Locate the cell with the specified text and output its [x, y] center coordinate. 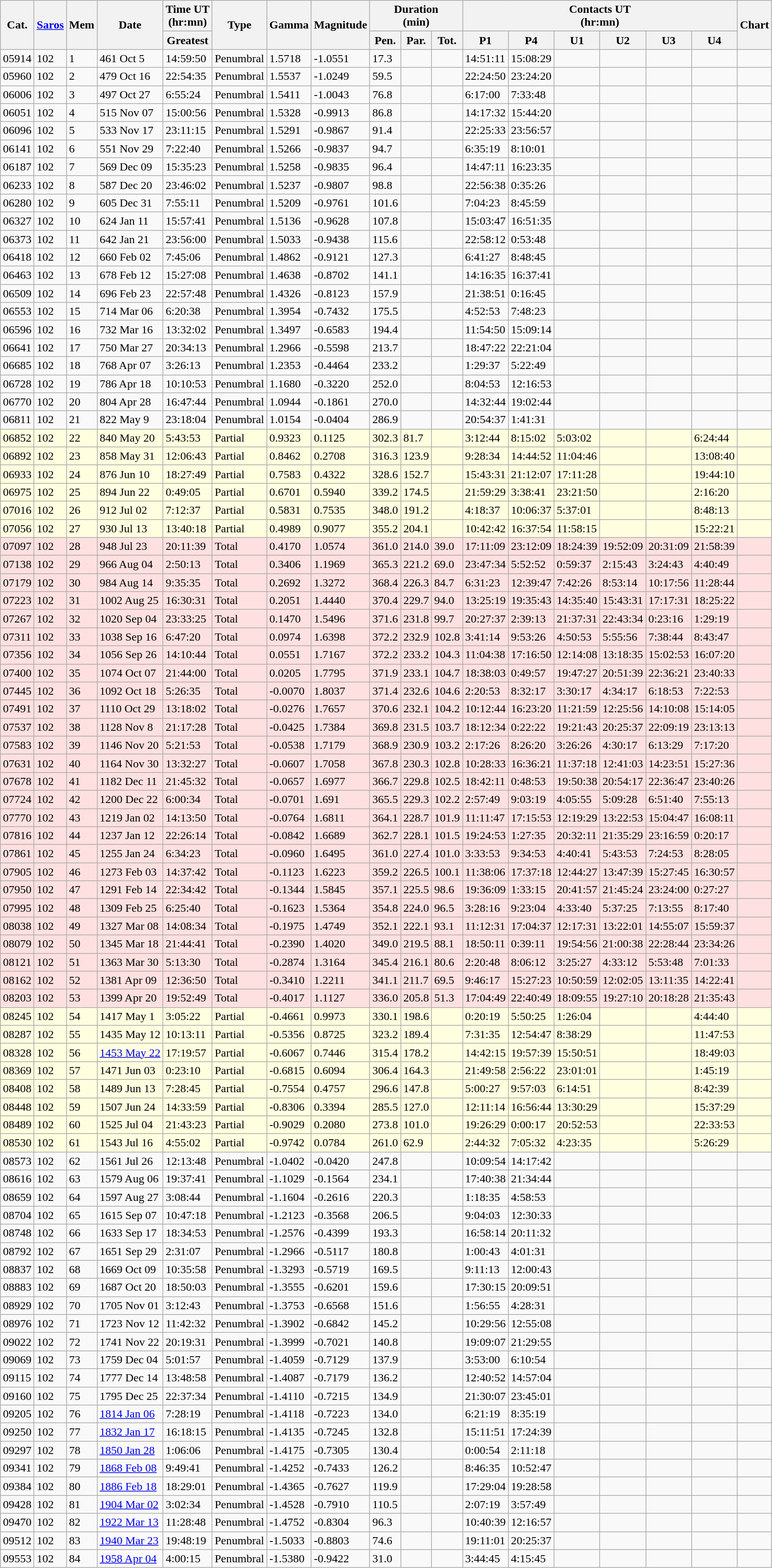
06280 [17, 203]
08245 [17, 1016]
14:17:42 [531, 1161]
140.8 [385, 1341]
12:25:56 [623, 709]
127.3 [385, 257]
159.6 [385, 1287]
3:33:53 [486, 854]
-0.7910 [340, 1504]
7:55:13 [715, 799]
21:38:51 [486, 293]
1579 Aug 06 [130, 1179]
984 Aug 14 [130, 583]
189.4 [416, 1034]
1.8037 [340, 691]
17:17:31 [668, 601]
8 [82, 185]
1.1127 [340, 998]
17:30:15 [486, 1287]
-0.7554 [289, 1088]
228.7 [416, 817]
55 [82, 1034]
14:47:11 [486, 167]
7:17:20 [715, 745]
1327 Mar 08 [130, 926]
8:32:17 [531, 691]
0.0784 [340, 1143]
07267 [17, 619]
6:10:54 [531, 1360]
5:55:56 [623, 637]
357.1 [385, 890]
4:15:45 [531, 1559]
1832 Jan 17 [130, 1432]
51 [82, 962]
2:44:32 [486, 1143]
1255 Jan 24 [130, 854]
81 [82, 1504]
09022 [17, 1341]
10:12:44 [486, 709]
10:40:39 [486, 1522]
10:13:11 [187, 1034]
2:31:07 [187, 1251]
-0.9913 [340, 113]
10:52:47 [531, 1468]
08837 [17, 1269]
77 [82, 1432]
16:07:20 [715, 655]
1363 Mar 30 [130, 962]
22:54:35 [187, 76]
1309 Feb 25 [130, 908]
09428 [17, 1504]
1.5266 [289, 149]
1.2211 [340, 980]
13:32:27 [187, 763]
18:50:03 [187, 1287]
38 [82, 727]
948 Jul 23 [130, 547]
08704 [17, 1215]
2:16:20 [715, 492]
22:28:44 [668, 944]
229.3 [416, 799]
-0.9438 [340, 239]
1687 Oct 20 [130, 1287]
11 [82, 239]
20:54:37 [486, 420]
296.6 [385, 1088]
94.0 [447, 601]
348.0 [385, 510]
-1.5033 [289, 1540]
6:24:44 [715, 438]
1056 Sep 26 [130, 655]
0.9323 [289, 438]
45 [82, 854]
15:09:14 [531, 330]
31 [82, 601]
1.5209 [289, 203]
1.5718 [289, 58]
20:27:37 [486, 619]
-0.9422 [340, 1559]
21:58:39 [715, 547]
11:04:38 [486, 655]
0.0551 [289, 655]
94.7 [385, 149]
84.7 [447, 583]
145.2 [385, 1323]
330.1 [385, 1016]
6:18:53 [668, 691]
9:53:26 [531, 637]
-0.4661 [289, 1016]
0:00:17 [531, 1125]
371.6 [385, 619]
894 Jun 22 [130, 492]
36 [82, 691]
23:11:15 [187, 131]
21:00:38 [623, 944]
18:12:34 [486, 727]
12:11:14 [486, 1107]
U3 [668, 40]
16:30:57 [715, 872]
07016 [17, 510]
07583 [17, 745]
15:27:45 [668, 872]
46 [82, 872]
06728 [17, 384]
1381 Apr 09 [130, 980]
-0.1344 [289, 890]
88.1 [447, 944]
2:50:13 [187, 565]
84 [82, 1559]
15:27:36 [715, 763]
3:05:22 [187, 1016]
08883 [17, 1287]
08448 [17, 1107]
07138 [17, 565]
20 [82, 402]
660 Feb 02 [130, 257]
80 [82, 1486]
06685 [17, 366]
5:37:25 [623, 908]
5:50:25 [531, 1016]
16:37:54 [531, 529]
352.1 [385, 926]
-0.7223 [340, 1414]
119.9 [385, 1486]
8:06:12 [531, 962]
10:09:54 [486, 1161]
-0.0842 [289, 836]
1.4440 [340, 601]
7:42:26 [577, 583]
Time UT(hr:mn) [187, 16]
2:56:22 [531, 1070]
3:30:17 [577, 691]
23:45:01 [531, 1396]
1.3164 [340, 962]
0.9973 [340, 1016]
-1.3999 [289, 1341]
1814 Jan 06 [130, 1414]
21:35:43 [715, 998]
0:35:26 [531, 185]
227.4 [416, 854]
6:35:19 [486, 149]
101.9 [447, 817]
7:24:53 [668, 854]
16:47:44 [187, 402]
4:01:31 [531, 1251]
0:59:37 [577, 565]
14:35:40 [577, 601]
21:44:41 [187, 944]
-0.7215 [340, 1396]
31.0 [385, 1559]
Par. [416, 40]
6:17:00 [486, 94]
9:49:41 [187, 1468]
6:51:40 [668, 799]
12:44:27 [577, 872]
147.8 [416, 1088]
3:25:27 [577, 962]
4:55:02 [187, 1143]
198.6 [416, 1016]
06852 [17, 438]
164.3 [416, 1070]
127.0 [416, 1107]
21:12:07 [531, 474]
3:26:26 [577, 745]
9:57:03 [531, 1088]
23:24:00 [668, 890]
0.1125 [340, 438]
858 May 31 [130, 456]
07816 [17, 836]
1:33:15 [531, 890]
14:57:04 [531, 1378]
20:52:53 [577, 1125]
07445 [17, 691]
0:49:05 [187, 492]
7:28:19 [187, 1414]
-0.0701 [289, 799]
23:21:50 [577, 492]
08792 [17, 1251]
157.9 [385, 293]
3:57:49 [531, 1504]
08121 [17, 962]
8:26:20 [531, 745]
72 [82, 1341]
18:34:53 [187, 1233]
6:34:23 [187, 854]
11:28:44 [715, 583]
11:58:15 [577, 529]
-0.3568 [340, 1215]
P4 [531, 40]
786 Apr 18 [130, 384]
1.6398 [340, 637]
Magnitude [340, 25]
70 [82, 1305]
07950 [17, 890]
8:04:53 [486, 384]
13:40:18 [187, 529]
1.5496 [340, 619]
0.1470 [289, 619]
06933 [17, 474]
0.0205 [289, 673]
0:39:11 [531, 944]
-1.2966 [289, 1251]
-1.4528 [289, 1504]
10:06:37 [531, 510]
U1 [577, 40]
30 [82, 583]
1777 Dec 14 [130, 1378]
06641 [17, 348]
51.3 [447, 998]
5:09:28 [623, 799]
96.4 [385, 167]
20:34:13 [187, 348]
1020 Sep 04 [130, 619]
515 Nov 07 [130, 113]
-0.1861 [340, 402]
-0.0960 [289, 854]
1074 Oct 07 [130, 673]
4:52:53 [486, 312]
9:04:03 [486, 1215]
09160 [17, 1396]
62.9 [416, 1143]
40 [82, 763]
624 Jan 11 [130, 221]
-1.0551 [340, 58]
13:11:35 [668, 980]
3:53:00 [486, 1360]
5:13:30 [187, 962]
7 [82, 167]
4 [82, 113]
12 [82, 257]
-0.9761 [340, 203]
1237 Jan 12 [130, 836]
-0.6583 [340, 330]
193.3 [385, 1233]
371.9 [385, 673]
1.5237 [289, 185]
07770 [17, 817]
369.8 [385, 727]
5:22:49 [531, 366]
-0.9837 [340, 149]
05914 [17, 58]
23:12:09 [531, 547]
19:26:29 [486, 1125]
3:12:44 [486, 438]
58 [82, 1088]
21:43:23 [187, 1125]
Chart [754, 25]
08530 [17, 1143]
07311 [17, 637]
12:39:47 [531, 583]
-1.1604 [289, 1197]
6:00:34 [187, 799]
1561 Jul 26 [130, 1161]
1200 Dec 22 [130, 799]
366.7 [385, 781]
07223 [17, 601]
15:22:21 [715, 529]
216.1 [416, 962]
13:18:02 [187, 709]
6:13:29 [668, 745]
110.5 [385, 1504]
1.1969 [340, 565]
-0.8304 [340, 1522]
17:24:39 [531, 1432]
60 [82, 1125]
1.6977 [340, 781]
104.3 [447, 655]
8:53:14 [623, 583]
15:37:29 [715, 1107]
66 [82, 1233]
1002 Aug 25 [130, 601]
104.7 [447, 673]
204.1 [416, 529]
-1.3753 [289, 1305]
804 Apr 28 [130, 402]
16:56:44 [531, 1107]
06373 [17, 239]
09115 [17, 1378]
Cat. [17, 25]
1092 Oct 18 [130, 691]
4:30:17 [623, 745]
14 [82, 293]
3:08:44 [187, 1197]
20:19:31 [187, 1341]
220.3 [385, 1197]
6:14:51 [577, 1088]
20:09:51 [531, 1287]
2:20:53 [486, 691]
09205 [17, 1414]
-0.2390 [289, 944]
22:40:49 [531, 998]
19:44:10 [715, 474]
17:29:04 [486, 1486]
247.8 [385, 1161]
08038 [17, 926]
339.2 [385, 492]
20:41:57 [577, 890]
1.5411 [289, 94]
12:55:08 [531, 1323]
8:10:01 [531, 149]
225.5 [416, 890]
23 [82, 456]
7:12:37 [187, 510]
714 Mar 06 [130, 312]
9:23:04 [531, 908]
19:48:19 [187, 1540]
0.2692 [289, 583]
53 [82, 998]
17:11:09 [486, 547]
08929 [17, 1305]
234.1 [385, 1179]
4:34:17 [623, 691]
05960 [17, 76]
1507 Jun 24 [130, 1107]
62 [82, 1161]
17:11:28 [577, 474]
16:23:20 [531, 709]
17:04:49 [486, 998]
23:40:33 [715, 673]
11:37:18 [577, 763]
-0.4464 [340, 366]
1435 May 12 [130, 1034]
25 [82, 492]
2:17:26 [486, 745]
19:09:07 [486, 1341]
07356 [17, 655]
5:53:48 [668, 962]
1795 Dec 25 [130, 1396]
23:13:13 [715, 727]
50 [82, 944]
194.4 [385, 330]
U4 [715, 40]
22:37:34 [187, 1396]
0.4757 [340, 1088]
18:47:22 [486, 348]
22 [82, 438]
1.5258 [289, 167]
39.0 [447, 547]
09384 [17, 1486]
22:26:14 [187, 836]
11:11:47 [486, 817]
1038 Sep 16 [130, 637]
-0.6568 [340, 1305]
U2 [623, 40]
1:26:04 [577, 1016]
17:19:57 [187, 1052]
1.6689 [340, 836]
0:22:22 [531, 727]
-0.6842 [340, 1323]
69.0 [447, 565]
21:35:29 [623, 836]
18:38:03 [486, 673]
0.2051 [289, 601]
16:51:35 [531, 221]
17:15:53 [531, 817]
1.6223 [340, 872]
19:54:56 [577, 944]
23:18:04 [187, 420]
74 [82, 1378]
7:04:23 [486, 203]
44 [82, 836]
13:18:35 [623, 655]
9:34:53 [531, 854]
20:18:28 [668, 998]
93.1 [447, 926]
06051 [17, 113]
345.4 [385, 962]
-0.8702 [340, 275]
5:00:27 [486, 1088]
9:35:35 [187, 583]
39 [82, 745]
130.4 [385, 1450]
3:28:16 [486, 908]
23:34:26 [715, 944]
15:27:23 [531, 980]
06509 [17, 293]
0.4170 [289, 547]
1.4862 [289, 257]
14:59:50 [187, 58]
0.3394 [340, 1107]
Pen. [385, 40]
1128 Nov 8 [130, 727]
1.7058 [340, 763]
09470 [17, 1522]
107.8 [385, 221]
13:32:02 [187, 330]
10:10:53 [187, 384]
370.4 [385, 601]
1:18:35 [486, 1197]
14:44:52 [531, 456]
7:33:48 [531, 94]
1.5328 [289, 113]
15:02:53 [668, 655]
47 [82, 890]
180.8 [385, 1251]
14:13:50 [187, 817]
1.5291 [289, 131]
5:37:01 [577, 510]
22:24:50 [486, 76]
642 Jan 21 [130, 239]
1759 Dec 04 [130, 1360]
232.1 [416, 709]
Gamma [289, 25]
73 [82, 1360]
876 Jun 10 [130, 474]
137.9 [385, 1360]
16:36:21 [531, 763]
364.1 [385, 817]
1.7795 [340, 673]
912 Jul 02 [130, 510]
82 [82, 1522]
1:06:06 [187, 1450]
16:23:35 [531, 167]
-0.2874 [289, 962]
1543 Jul 16 [130, 1143]
7:48:23 [531, 312]
Tot. [447, 40]
15:44:20 [531, 113]
341.1 [385, 980]
141.1 [385, 275]
-1.2123 [289, 1215]
1219 Jan 02 [130, 817]
-1.4365 [289, 1486]
6:47:20 [187, 637]
11:38:06 [486, 872]
32 [82, 619]
6:25:40 [187, 908]
08976 [17, 1323]
1.2966 [289, 348]
11:12:31 [486, 926]
23:01:01 [577, 1070]
12:16:57 [531, 1522]
21:44:00 [187, 673]
1110 Oct 29 [130, 709]
-0.9742 [289, 1143]
8:48:45 [531, 257]
229.8 [416, 781]
966 Aug 04 [130, 565]
229.7 [416, 601]
12:19:29 [577, 817]
12:36:50 [187, 980]
14:51:11 [486, 58]
4:00:15 [187, 1559]
102.5 [447, 781]
9:11:13 [486, 1269]
1.0574 [340, 547]
1669 Oct 09 [130, 1269]
4:40:41 [577, 854]
0:23:16 [668, 619]
8:15:02 [531, 438]
19:27:10 [623, 998]
08489 [17, 1125]
22:43:34 [623, 619]
13:22:53 [623, 817]
6:41:27 [486, 257]
13 [82, 275]
08162 [17, 980]
101.5 [447, 836]
69.5 [447, 980]
286.9 [385, 420]
214.0 [416, 547]
21:17:28 [187, 727]
370.6 [385, 709]
06553 [17, 312]
1:45:19 [715, 1070]
1525 Jul 04 [130, 1125]
08616 [17, 1179]
228.1 [416, 836]
12:40:52 [486, 1378]
17:40:38 [486, 1179]
35 [82, 673]
4:33:12 [623, 962]
1146 Nov 20 [130, 745]
14:55:07 [668, 926]
09512 [17, 1540]
750 Mar 27 [130, 348]
3:02:34 [187, 1504]
15:14:05 [715, 709]
12:13:48 [187, 1161]
1.6811 [340, 817]
4:58:53 [531, 1197]
14:42:15 [486, 1052]
19:57:39 [531, 1052]
7:22:53 [715, 691]
4:23:35 [577, 1143]
-0.9835 [340, 167]
213.7 [385, 348]
226.3 [416, 583]
09341 [17, 1468]
8:38:29 [577, 1034]
08573 [17, 1161]
134.0 [385, 1414]
232.9 [416, 637]
551 Nov 29 [130, 149]
1868 Feb 08 [130, 1468]
23:56:00 [187, 239]
0:20:19 [486, 1016]
78 [82, 1450]
1940 Mar 23 [130, 1540]
0.7446 [340, 1052]
8:45:59 [531, 203]
18:42:11 [486, 781]
2:07:19 [486, 1504]
2:57:49 [486, 799]
102.2 [447, 799]
37 [82, 709]
-0.8803 [340, 1540]
-0.3220 [340, 384]
18:50:11 [486, 944]
2:15:43 [623, 565]
12:00:43 [531, 1269]
367.8 [385, 763]
09250 [17, 1432]
22:34:42 [187, 890]
P1 [486, 40]
175.5 [385, 312]
1.3272 [340, 583]
126.2 [385, 1468]
1615 Sep 07 [130, 1215]
14:08:34 [187, 926]
328.6 [385, 474]
371.4 [385, 691]
08748 [17, 1233]
8:46:35 [486, 1468]
19:52:49 [187, 998]
0:49:57 [531, 673]
1:41:31 [531, 420]
80.6 [447, 962]
1705 Nov 01 [130, 1305]
-0.5117 [340, 1251]
206.5 [385, 1215]
0.6701 [289, 492]
15:04:47 [668, 817]
768 Apr 07 [130, 366]
221.2 [416, 565]
16:08:11 [715, 817]
-0.7433 [340, 1468]
0.4989 [289, 529]
06418 [17, 257]
11:04:46 [577, 456]
08203 [17, 998]
-0.0425 [289, 727]
08287 [17, 1034]
21:37:31 [577, 619]
14:22:41 [715, 980]
07056 [17, 529]
1922 Mar 13 [130, 1522]
0:48:53 [531, 781]
219.5 [416, 944]
1.0944 [289, 402]
1399 Apr 20 [130, 998]
23:33:25 [187, 619]
-0.0538 [289, 745]
1850 Jan 28 [130, 1450]
11:54:50 [486, 330]
19:36:09 [486, 890]
42 [82, 799]
-0.5356 [289, 1034]
14:16:35 [486, 275]
-0.5719 [340, 1269]
16 [82, 330]
22:56:38 [486, 185]
1.5033 [289, 239]
605 Dec 31 [130, 203]
0.4322 [340, 474]
71 [82, 1323]
587 Dec 20 [130, 185]
-0.7245 [340, 1432]
4:44:40 [715, 1016]
233.1 [416, 673]
Saros [50, 25]
-0.4017 [289, 998]
1:27:35 [531, 836]
-0.7627 [340, 1486]
06975 [17, 492]
365.5 [385, 799]
19:21:43 [577, 727]
20:51:39 [623, 673]
17:16:50 [531, 655]
10:50:59 [577, 980]
23:24:20 [531, 76]
302.3 [385, 438]
336.0 [385, 998]
23:40:26 [715, 781]
12:14:08 [577, 655]
69 [82, 1287]
1.5364 [340, 908]
822 May 9 [130, 420]
1291 Feb 14 [130, 890]
362.7 [385, 836]
-1.3902 [289, 1323]
-1.4087 [289, 1378]
Greatest [187, 40]
-0.7179 [340, 1378]
-0.7305 [340, 1450]
06096 [17, 131]
08408 [17, 1088]
306.4 [385, 1070]
0.5940 [340, 492]
74.6 [385, 1540]
19:52:09 [623, 547]
0.8462 [289, 456]
349.0 [385, 944]
52 [82, 980]
07400 [17, 673]
-1.4175 [289, 1450]
0.3406 [289, 565]
5:21:53 [187, 745]
96.3 [385, 1522]
07491 [17, 709]
12:06:43 [187, 456]
104.2 [447, 709]
3:44:45 [486, 1559]
06596 [17, 330]
1.3497 [289, 330]
696 Feb 23 [130, 293]
2:39:13 [531, 619]
22:57:48 [187, 293]
14:10:08 [668, 709]
10 [82, 221]
07678 [17, 781]
09553 [17, 1559]
2:20:48 [486, 962]
100.1 [447, 872]
Mem [82, 25]
18:24:39 [577, 547]
6:31:23 [486, 583]
76.8 [385, 94]
1.691 [340, 799]
5:01:57 [187, 1360]
-0.5598 [340, 348]
0.7535 [340, 510]
224.0 [416, 908]
34 [82, 655]
479 Oct 16 [130, 76]
06187 [17, 167]
-0.7432 [340, 312]
-1.5380 [289, 1559]
19:02:44 [531, 402]
23:16:59 [668, 836]
17.3 [385, 58]
1453 May 22 [130, 1052]
3:38:41 [531, 492]
-1.4752 [289, 1522]
1471 Jun 03 [130, 1070]
-0.6067 [289, 1052]
1723 Nov 12 [130, 1323]
230.9 [416, 745]
151.6 [385, 1305]
-0.1564 [340, 1179]
0.6094 [340, 1070]
22:25:33 [486, 131]
-0.7021 [340, 1341]
22:58:12 [486, 239]
11:21:59 [577, 709]
9 [82, 203]
12:02:05 [623, 980]
33 [82, 637]
98.8 [385, 185]
3:41:14 [486, 637]
15:57:41 [187, 221]
13:48:58 [187, 1378]
59 [82, 1107]
1633 Sep 17 [130, 1233]
8:35:19 [531, 1414]
11:28:48 [187, 1522]
13:22:01 [623, 926]
7:13:55 [668, 908]
6:55:24 [187, 94]
5:26:35 [187, 691]
1.5537 [289, 76]
10:29:56 [486, 1323]
7:22:40 [187, 149]
0.5831 [289, 510]
103.7 [447, 727]
-0.9121 [340, 257]
15:27:08 [187, 275]
678 Feb 12 [130, 275]
104.6 [447, 691]
21 [82, 420]
06327 [17, 221]
8:28:05 [715, 854]
06463 [17, 275]
1 [82, 58]
7:05:32 [531, 1143]
Contacts UT(hr:mn) [600, 16]
21:45:32 [187, 781]
21:30:07 [486, 1396]
16:58:14 [486, 1233]
41 [82, 781]
-0.9867 [340, 131]
13:47:39 [623, 872]
-1.0249 [340, 76]
91.4 [385, 131]
19:11:01 [486, 1540]
0:23:10 [187, 1070]
355.2 [385, 529]
23:47:34 [486, 565]
20:11:32 [531, 1233]
222.1 [416, 926]
226.5 [416, 872]
5:52:52 [531, 565]
10:35:58 [187, 1269]
1.7657 [340, 709]
18:29:01 [187, 1486]
6:20:38 [187, 312]
7:31:35 [486, 1034]
115.6 [385, 239]
5:26:29 [715, 1143]
211.7 [416, 980]
840 May 20 [130, 438]
6 [82, 149]
4:18:37 [486, 510]
20:54:17 [623, 781]
4:05:55 [577, 799]
21:49:58 [486, 1070]
1:29:37 [486, 366]
4:33:40 [577, 908]
12:30:33 [531, 1215]
0.7583 [289, 474]
-0.0070 [289, 691]
-1.3293 [289, 1269]
270.0 [385, 402]
4:28:31 [531, 1305]
-0.8306 [289, 1107]
20:11:39 [187, 547]
18:09:55 [577, 998]
1.7167 [340, 655]
10:17:56 [668, 583]
1.5845 [340, 890]
132.8 [385, 1432]
-0.0404 [340, 420]
10:28:33 [486, 763]
57 [82, 1070]
15:08:29 [531, 58]
18 [82, 366]
315.4 [385, 1052]
7:01:33 [715, 962]
12:54:47 [531, 1034]
81.7 [416, 438]
4:40:49 [715, 565]
19:47:27 [577, 673]
19:24:53 [486, 836]
Type [239, 25]
285.5 [385, 1107]
0.9077 [340, 529]
-1.4252 [289, 1468]
06770 [17, 402]
06892 [17, 456]
23:56:57 [531, 131]
79 [82, 1468]
1:29:19 [715, 619]
15:59:37 [715, 926]
7:55:11 [187, 203]
-0.1123 [289, 872]
11:42:32 [187, 1323]
123.9 [416, 456]
1.7179 [340, 745]
12:17:31 [577, 926]
-0.7129 [340, 1360]
1:00:43 [486, 1251]
1741 Nov 22 [130, 1341]
-1.2576 [289, 1233]
54 [82, 1016]
3:12:43 [187, 1305]
13:30:29 [577, 1107]
368.9 [385, 745]
5:03:02 [577, 438]
1651 Sep 29 [130, 1251]
16:18:15 [187, 1432]
1.6495 [340, 854]
-0.4399 [340, 1233]
07905 [17, 872]
26 [82, 510]
13:25:19 [486, 601]
21:29:55 [531, 1341]
48 [82, 908]
20:32:11 [577, 836]
-0.1623 [289, 908]
461 Oct 5 [130, 58]
-0.0764 [289, 817]
4:50:53 [577, 637]
-1.0402 [289, 1161]
29 [82, 565]
15 [82, 312]
15:03:47 [486, 221]
134.9 [385, 1396]
09297 [17, 1450]
5 [82, 131]
12:16:53 [531, 384]
65 [82, 1215]
07861 [17, 854]
0:53:48 [531, 239]
07097 [17, 547]
1.2353 [289, 366]
368.4 [385, 583]
1.4638 [289, 275]
-1.4135 [289, 1432]
101.6 [385, 203]
1164 Nov 30 [130, 763]
75 [82, 1396]
0:27:27 [715, 890]
1.4749 [340, 926]
86.8 [385, 113]
96.5 [447, 908]
-0.9628 [340, 221]
7:38:44 [668, 637]
191.2 [416, 510]
22:36:21 [668, 673]
232.6 [416, 691]
16:30:31 [187, 601]
231.8 [416, 619]
15:35:23 [187, 167]
22:21:04 [531, 348]
3 [82, 94]
1345 Mar 18 [130, 944]
323.2 [385, 1034]
18:27:49 [187, 474]
08659 [17, 1197]
14:23:51 [668, 763]
17:04:37 [531, 926]
22:36:47 [668, 781]
22:33:53 [715, 1125]
12:41:03 [623, 763]
14:17:32 [486, 113]
19:28:58 [531, 1486]
61 [82, 1143]
23:46:02 [187, 185]
497 Oct 27 [130, 94]
21:45:24 [623, 890]
3:26:13 [187, 366]
569 Dec 09 [130, 167]
21:59:29 [486, 492]
273.8 [385, 1125]
-1.4118 [289, 1414]
9:28:34 [486, 456]
27 [82, 529]
103.2 [447, 745]
14:10:44 [187, 655]
-0.6201 [340, 1287]
0:20:17 [715, 836]
205.8 [416, 998]
-1.0043 [340, 94]
10:47:18 [187, 1215]
06233 [17, 185]
1.4326 [289, 293]
930 Jul 13 [130, 529]
8:17:40 [715, 908]
7:45:06 [187, 257]
-0.0657 [289, 781]
15:11:51 [486, 1432]
06006 [17, 94]
17:37:18 [531, 872]
19:50:38 [577, 781]
2 [82, 76]
-0.0420 [340, 1161]
83 [82, 1540]
136.2 [385, 1378]
6:21:19 [486, 1414]
-1.3555 [289, 1287]
1.7384 [340, 727]
18:49:03 [715, 1052]
169.5 [385, 1269]
178.2 [416, 1052]
-0.3410 [289, 980]
19:37:41 [187, 1179]
1958 Apr 04 [130, 1559]
14:37:42 [187, 872]
49 [82, 926]
64 [82, 1197]
18:25:22 [715, 601]
24 [82, 474]
19 [82, 384]
08369 [17, 1070]
0.0974 [289, 637]
15:00:56 [187, 113]
732 Mar 16 [130, 330]
1597 Aug 27 [130, 1197]
8:43:47 [715, 637]
13:08:40 [715, 456]
0.2708 [340, 456]
174.5 [416, 492]
9:03:19 [531, 799]
56 [82, 1052]
10:42:42 [486, 529]
2:11:18 [531, 1450]
-0.8123 [340, 293]
43 [82, 817]
1273 Feb 03 [130, 872]
365.3 [385, 565]
231.5 [416, 727]
252.0 [385, 384]
8:48:13 [715, 510]
1.1680 [289, 384]
0.2080 [340, 1125]
1417 May 1 [130, 1016]
08079 [17, 944]
0:00:54 [486, 1450]
1886 Feb 18 [130, 1486]
9:46:17 [486, 980]
67 [82, 1251]
-0.2616 [340, 1197]
1.5136 [289, 221]
-0.1975 [289, 926]
1:56:55 [486, 1305]
59.5 [385, 76]
-0.9029 [289, 1125]
76 [82, 1414]
354.8 [385, 908]
-1.1029 [289, 1179]
230.3 [416, 763]
316.3 [385, 456]
7:28:45 [187, 1088]
261.0 [385, 1143]
98.6 [447, 890]
19:35:43 [531, 601]
68 [82, 1269]
1.0154 [289, 420]
-0.0276 [289, 709]
99.7 [447, 619]
Date [130, 25]
0:16:45 [531, 293]
1.4020 [340, 944]
28 [82, 547]
1489 Jun 13 [130, 1088]
1904 Mar 02 [130, 1504]
3:24:43 [668, 565]
152.7 [416, 474]
1182 Dec 11 [130, 781]
16:37:41 [531, 275]
-1.4110 [289, 1396]
09069 [17, 1360]
-0.0607 [289, 763]
8:42:39 [715, 1088]
07179 [17, 583]
17 [82, 348]
-0.6815 [289, 1070]
14:33:59 [187, 1107]
15:50:51 [577, 1052]
11:47:53 [715, 1034]
359.2 [385, 872]
21:34:44 [531, 1179]
07995 [17, 908]
06811 [17, 420]
14:32:44 [486, 402]
0.8725 [340, 1034]
22:09:19 [668, 727]
07724 [17, 799]
1.3954 [289, 312]
07537 [17, 727]
-1.4059 [289, 1360]
08328 [17, 1052]
20:31:09 [668, 547]
Duration(min) [416, 16]
63 [82, 1179]
533 Nov 17 [130, 131]
-0.9807 [340, 185]
06141 [17, 149]
07631 [17, 763]
